Pinpoint the cell where the given text exists, returning its (x, y) midpoint coordinate. 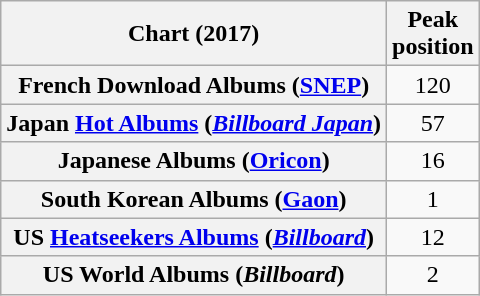
120 (433, 85)
Peakposition (433, 34)
16 (433, 161)
12 (433, 237)
French Download Albums (SNEP) (194, 85)
Japan Hot Albums (Billboard Japan) (194, 123)
Chart (2017) (194, 34)
57 (433, 123)
US Heatseekers Albums (Billboard) (194, 237)
US World Albums (Billboard) (194, 275)
2 (433, 275)
Japanese Albums (Oricon) (194, 161)
South Korean Albums (Gaon) (194, 199)
1 (433, 199)
